Detect which cell encompasses the target text, then output its [x, y] center coordinate. 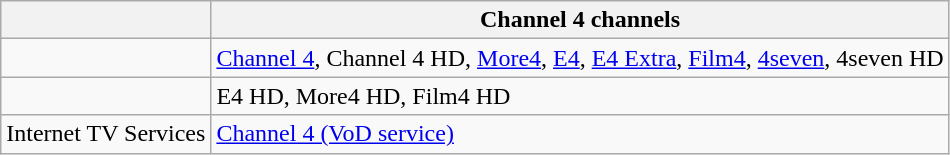
E4 HD, More4 HD, Film4 HD [580, 96]
Channel 4 channels [580, 20]
Internet TV Services [106, 134]
Channel 4, Channel 4 HD, More4, E4, E4 Extra, Film4, 4seven, 4seven HD [580, 58]
Channel 4 (VoD service) [580, 134]
